Scan for the cell matching the given text and deliver its [x, y] coordinate at center. 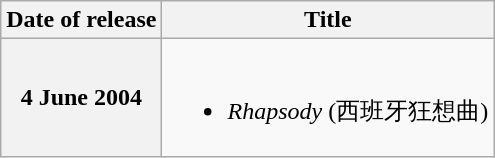
Title [328, 20]
Date of release [82, 20]
Rhapsody (西班牙狂想曲) [328, 98]
4 June 2004 [82, 98]
